Extract the [X, Y] coordinate from the center of the cell holding the provided text.  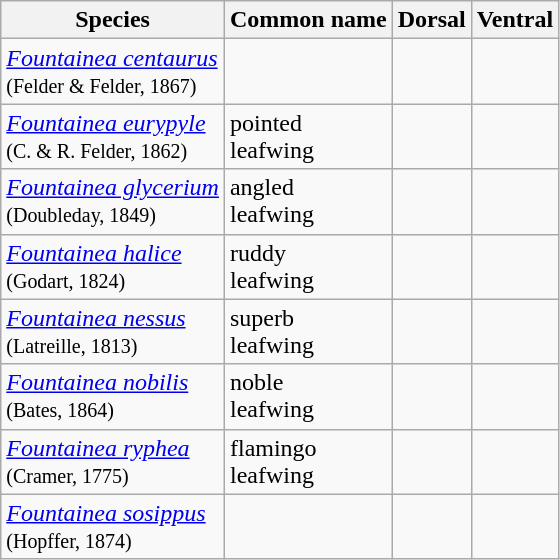
Fountainea nobilis(Bates, 1864) [113, 396]
nobleleafwing [308, 396]
Fountainea halice(Godart, 1824) [113, 266]
Fountainea ryphea(Cramer, 1775) [113, 462]
Ventral [515, 20]
angledleafwing [308, 202]
Fountainea sosippus(Hopffer, 1874) [113, 526]
Dorsal [432, 20]
ruddyleafwing [308, 266]
Fountainea eurypyle(C. & R. Felder, 1862) [113, 136]
flamingoleafwing [308, 462]
Species [113, 20]
superbleafwing [308, 332]
Fountainea centaurus(Felder & Felder, 1867) [113, 72]
Fountainea glycerium(Doubleday, 1849) [113, 202]
pointedleafwing [308, 136]
Fountainea nessus(Latreille, 1813) [113, 332]
Common name [308, 20]
